Return the [x, y] coordinate for the center point of the cell that contains the specified text.  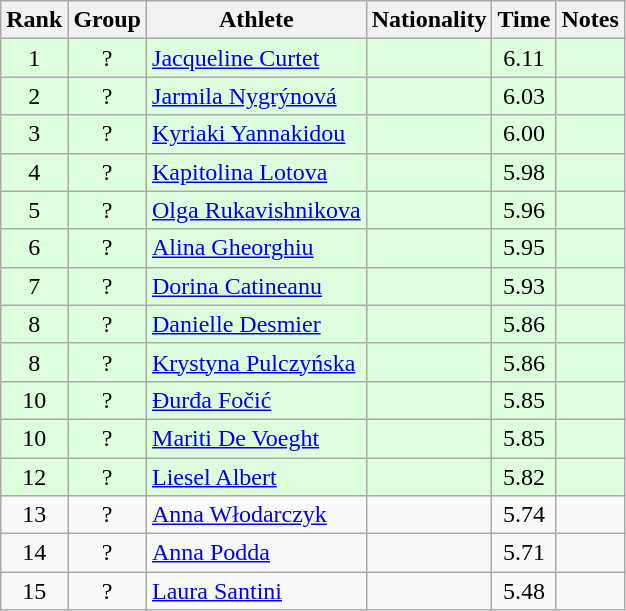
5.48 [524, 591]
Olga Rukavishnikova [257, 210]
Kyriaki Yannakidou [257, 134]
Group [108, 20]
12 [34, 477]
Time [524, 20]
Anna Podda [257, 553]
2 [34, 96]
Danielle Desmier [257, 324]
5.93 [524, 286]
6.03 [524, 96]
Nationality [429, 20]
5.98 [524, 172]
5.96 [524, 210]
Kapitolina Lotova [257, 172]
Rank [34, 20]
5.95 [524, 248]
14 [34, 553]
Dorina Catineanu [257, 286]
6 [34, 248]
Alina Gheorghiu [257, 248]
Mariti De Voeght [257, 438]
Athlete [257, 20]
Jarmila Nygrýnová [257, 96]
Liesel Albert [257, 477]
5.71 [524, 553]
Krystyna Pulczyńska [257, 362]
15 [34, 591]
6.11 [524, 58]
7 [34, 286]
4 [34, 172]
3 [34, 134]
13 [34, 515]
Laura Santini [257, 591]
Notes [590, 20]
Jacqueline Curtet [257, 58]
Anna Włodarczyk [257, 515]
1 [34, 58]
5 [34, 210]
6.00 [524, 134]
Đurđa Fočić [257, 400]
5.82 [524, 477]
5.74 [524, 515]
